Identify which cell holds the provided text, then report its (x, y) central coordinate. 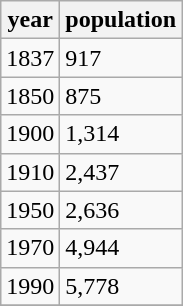
917 (121, 58)
1900 (30, 134)
year (30, 20)
2,636 (121, 210)
1990 (30, 286)
1850 (30, 96)
1837 (30, 58)
5,778 (121, 286)
1950 (30, 210)
1970 (30, 248)
1910 (30, 172)
population (121, 20)
1,314 (121, 134)
875 (121, 96)
4,944 (121, 248)
2,437 (121, 172)
